Find where the given text appears and provide that cell's center as (X, Y) coordinate. 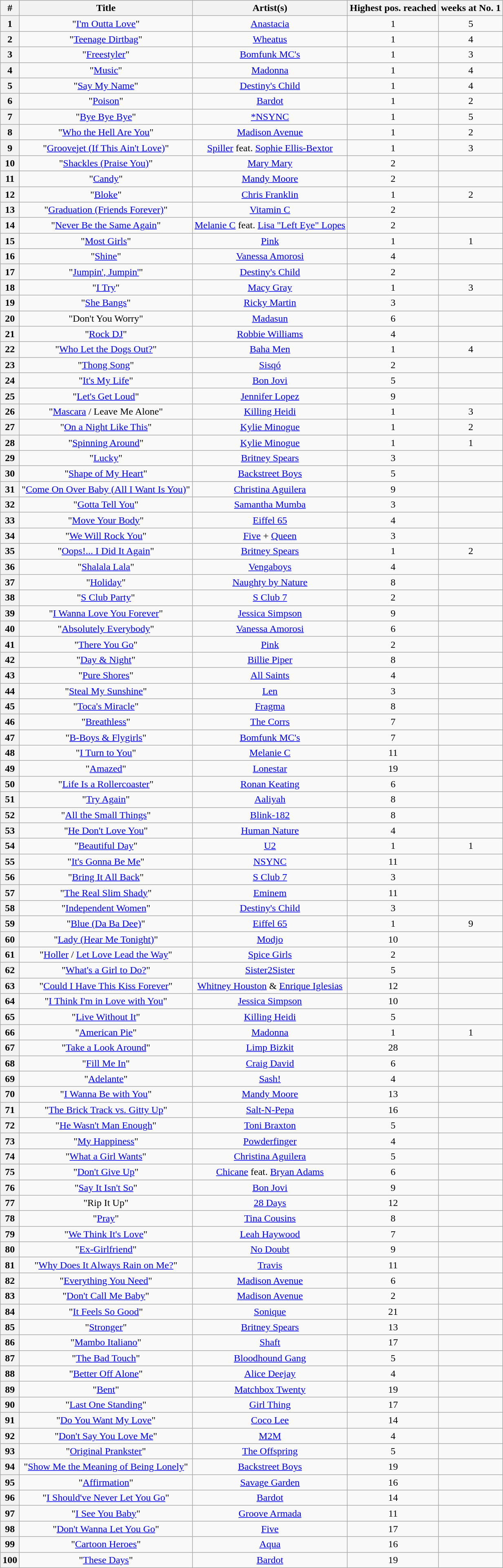
Macy Gray (270, 287)
"Lady (Hear Me Tonight)" (106, 939)
No Doubt (270, 1250)
"Shine" (106, 256)
82 (10, 1281)
100 (10, 1560)
Chris Franklin (270, 194)
"Amazed" (106, 769)
Girl Thing (270, 1405)
"Most Girls" (106, 241)
Limp Bizkit (270, 1048)
Highest pos. reached (393, 8)
Billie Piper (270, 660)
Vitamin C (270, 210)
Modjo (270, 939)
29 (10, 458)
Naughty by Nature (270, 582)
"We Think It's Love" (106, 1234)
97 (10, 1513)
55 (10, 861)
"Blue (Da Ba Dee)" (106, 923)
*NSYNC (270, 117)
"S Club Party" (106, 598)
"B-Boys & Flygirls" (106, 738)
85 (10, 1327)
77 (10, 1203)
"Day & Night" (106, 660)
Groove Armada (270, 1513)
"Poison" (106, 101)
"I Should've Never Let You Go" (106, 1498)
Sister2Sister (270, 970)
"Stronger" (106, 1327)
"Steal My Sunshine" (106, 691)
Melanie C feat. Lisa "Left Eye" Lopes (270, 225)
"Bye Bye Bye" (106, 117)
"I Think I'm in Love with You" (106, 1001)
Aqua (270, 1544)
Title (106, 8)
"Thong Song" (106, 365)
"Mambo Italiano" (106, 1343)
Eminem (270, 892)
56 (10, 877)
95 (10, 1482)
U2 (270, 846)
"Shackles (Praise You)" (106, 163)
"Live Without It" (106, 1017)
Samantha Mumba (270, 505)
"Breathless" (106, 722)
80 (10, 1250)
Artist(s) (270, 8)
Baha Men (270, 349)
"Cartoon Heroes" (106, 1544)
"What's a Girl to Do?" (106, 970)
"Toca's Miracle" (106, 707)
Ronan Keating (270, 784)
18 (10, 287)
Sisqó (270, 365)
M2M (270, 1435)
"Bloke" (106, 194)
60 (10, 939)
"Who Let the Dogs Out?" (106, 349)
48 (10, 753)
"Spinning Around" (106, 442)
51 (10, 799)
"The Real Slim Shady" (106, 892)
Lonestar (270, 769)
Fragma (270, 707)
23 (10, 365)
"Don't Call Me Baby" (106, 1296)
Leah Haywood (270, 1234)
68 (10, 1063)
"Shalala Lala" (106, 567)
76 (10, 1188)
Five + Queen (270, 536)
"I Try" (106, 287)
"Ex-Girlfriend" (106, 1250)
weeks at No. 1 (471, 8)
"It's My Life" (106, 380)
All Saints (270, 675)
NSYNC (270, 861)
"There You Go" (106, 644)
Five (270, 1529)
"Oops!... I Did It Again" (106, 551)
"Fill Me In" (106, 1063)
67 (10, 1048)
The Offspring (270, 1451)
86 (10, 1343)
"Life Is a Rollercoaster" (106, 784)
94 (10, 1467)
"Move Your Body" (106, 520)
"Jumpin', Jumpin'" (106, 272)
47 (10, 738)
63 (10, 986)
"Freestyler" (106, 55)
"Pray" (106, 1219)
73 (10, 1141)
Travis (270, 1265)
"I'm Outta Love" (106, 24)
30 (10, 474)
99 (10, 1544)
"Independent Women" (106, 908)
Whitney Houston & Enrique Iglesias (270, 986)
Shaft (270, 1343)
38 (10, 598)
"Never Be the Same Again" (106, 225)
"Who the Hell Are You" (106, 132)
"Gotta Tell You" (106, 505)
Sash! (270, 1079)
25 (10, 396)
31 (10, 489)
98 (10, 1529)
Coco Lee (270, 1420)
"Holler / Let Love Lead the Way" (106, 955)
42 (10, 660)
20 (10, 318)
54 (10, 846)
"Holiday" (106, 582)
"My Happiness" (106, 1141)
"It's Gonna Be Me" (106, 861)
Wheatus (270, 39)
Mary Mary (270, 163)
"Come On Over Baby (All I Want Is You)" (106, 489)
28 Days (270, 1203)
53 (10, 830)
"The Brick Track vs. Gitty Up" (106, 1110)
74 (10, 1156)
"Try Again" (106, 799)
Human Nature (270, 830)
39 (10, 613)
"The Bad Touch" (106, 1358)
"I Wanna Love You Forever" (106, 613)
Craig David (270, 1063)
66 (10, 1032)
"I Turn to You" (106, 753)
93 (10, 1451)
72 (10, 1125)
"Graduation (Friends Forever)" (106, 210)
Madasun (270, 318)
"Take a Look Around" (106, 1048)
Spiller feat. Sophie Ellis-Bextor (270, 148)
45 (10, 707)
"Beautiful Day" (106, 846)
24 (10, 380)
32 (10, 505)
26 (10, 411)
40 (10, 629)
37 (10, 582)
27 (10, 427)
"He Don't Love You" (106, 830)
64 (10, 1001)
Salt-N-Pepa (270, 1110)
71 (10, 1110)
"It Feels So Good" (106, 1312)
"On a Night Like This" (106, 427)
69 (10, 1079)
33 (10, 520)
Robbie Williams (270, 334)
81 (10, 1265)
15 (10, 241)
88 (10, 1374)
Sonique (270, 1312)
Vengaboys (270, 567)
"Mascara / Leave Me Alone" (106, 411)
84 (10, 1312)
"Don't Say You Love Me" (106, 1435)
"I See You Baby" (106, 1513)
49 (10, 769)
"Pure Shores" (106, 675)
62 (10, 970)
44 (10, 691)
Anastacia (270, 24)
61 (10, 955)
Melanie C (270, 753)
87 (10, 1358)
Toni Braxton (270, 1125)
"Last One Standing" (106, 1405)
"Let's Get Loud" (106, 396)
22 (10, 349)
Tina Cousins (270, 1219)
90 (10, 1405)
52 (10, 815)
78 (10, 1219)
"Groovejet (If This Ain't Love)" (106, 148)
Aaliyah (270, 799)
83 (10, 1296)
"All the Small Things" (106, 815)
Jennifer Lopez (270, 396)
"Why Does It Always Rain on Me?" (106, 1265)
91 (10, 1420)
58 (10, 908)
Blink-182 (270, 815)
"Lucky" (106, 458)
The Corrs (270, 722)
"Don't You Worry" (106, 318)
"Teenage Dirtbag" (106, 39)
"Say My Name" (106, 86)
"Affirmation" (106, 1482)
34 (10, 536)
65 (10, 1017)
35 (10, 551)
Ricky Martin (270, 303)
# (10, 8)
"Show Me the Meaning of Being Lonely" (106, 1467)
"Music" (106, 70)
"What a Girl Wants" (106, 1156)
"Better Off Alone" (106, 1374)
75 (10, 1172)
92 (10, 1435)
"Rip It Up" (106, 1203)
"Don't Give Up" (106, 1172)
"Bent" (106, 1389)
Bloodhound Gang (270, 1358)
79 (10, 1234)
Len (270, 691)
"Adelante" (106, 1079)
"Candy" (106, 179)
96 (10, 1498)
"Rock DJ" (106, 334)
"Say It Isn't So" (106, 1188)
Matchbox Twenty (270, 1389)
36 (10, 567)
"Original Prankster" (106, 1451)
Alice Deejay (270, 1374)
89 (10, 1389)
Spice Girls (270, 955)
"Do You Want My Love" (106, 1420)
Savage Garden (270, 1482)
"I Wanna Be with You" (106, 1094)
"Everything You Need" (106, 1281)
"We Will Rock You" (106, 536)
57 (10, 892)
Chicane feat. Bryan Adams (270, 1172)
"Don't Wanna Let You Go" (106, 1529)
"He Wasn't Man Enough" (106, 1125)
46 (10, 722)
70 (10, 1094)
59 (10, 923)
41 (10, 644)
"Bring It All Back" (106, 877)
"Could I Have This Kiss Forever" (106, 986)
"These Days" (106, 1560)
43 (10, 675)
50 (10, 784)
"American Pie" (106, 1032)
Powderfinger (270, 1141)
"Shape of My Heart" (106, 474)
"She Bangs" (106, 303)
"Absolutely Everybody" (106, 629)
